From the cell containing the given text, extract its center point as (x, y) coordinate. 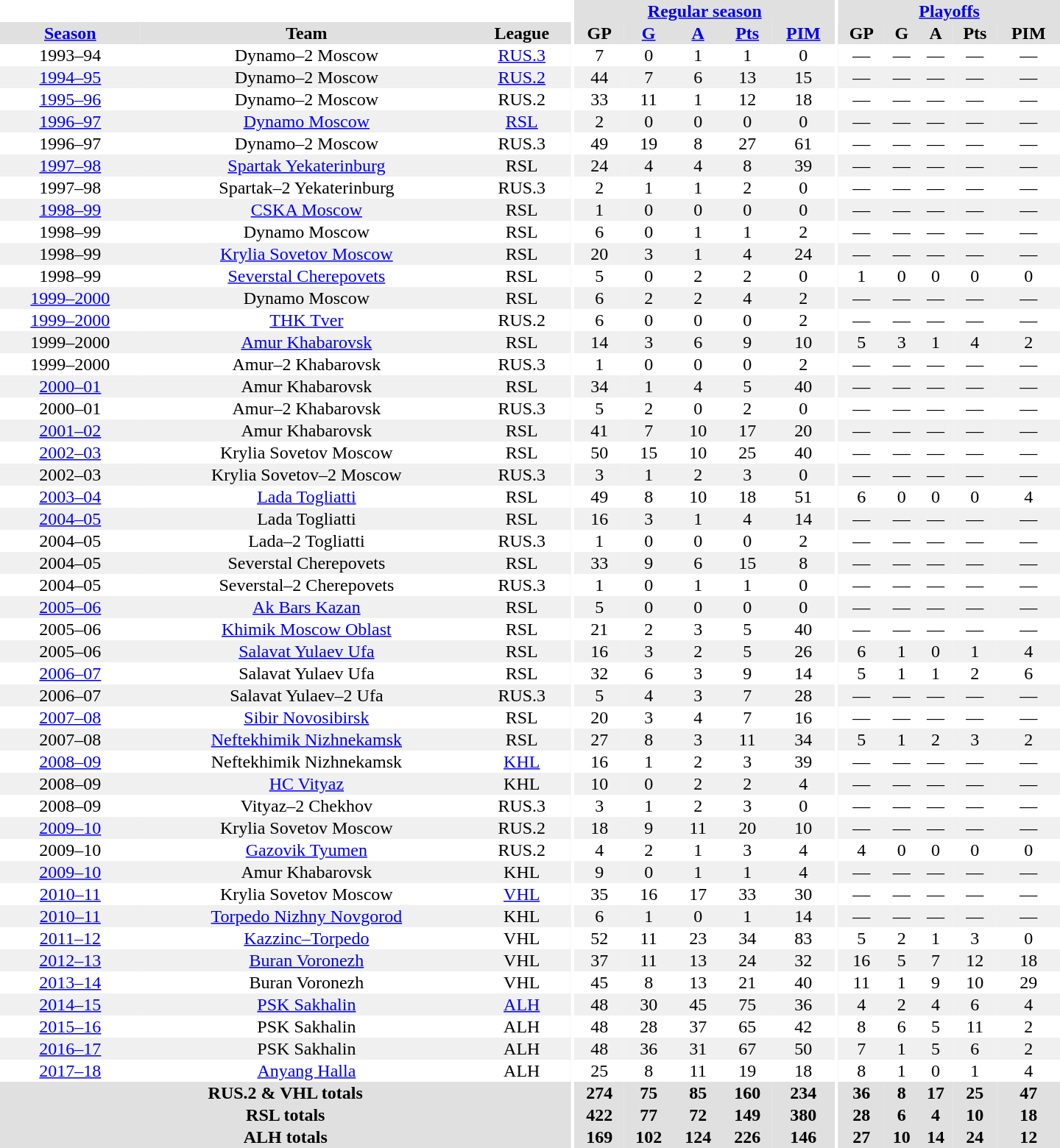
Lada–2 Togliatti (306, 541)
29 (1028, 982)
2016–17 (71, 1049)
2011–12 (71, 938)
Krylia Sovetov–2 Moscow (306, 475)
Spartak Yekaterinburg (306, 166)
RSL totals (286, 1115)
Sibir Novosibirsk (306, 717)
Khimik Moscow Oblast (306, 629)
League (521, 33)
85 (698, 1093)
2015–16 (71, 1027)
Severstal–2 Cherepovets (306, 585)
Regular season (705, 11)
Gazovik Tyumen (306, 850)
2017–18 (71, 1071)
Salavat Yulaev–2 Ufa (306, 695)
47 (1028, 1093)
41 (599, 431)
149 (748, 1115)
226 (748, 1137)
35 (599, 894)
2003–04 (71, 497)
65 (748, 1027)
Spartak–2 Yekaterinburg (306, 188)
1994–95 (71, 77)
42 (804, 1027)
124 (698, 1137)
2013–14 (71, 982)
67 (748, 1049)
44 (599, 77)
169 (599, 1137)
234 (804, 1093)
Kazzinc–Torpedo (306, 938)
Vityaz–2 Chekhov (306, 806)
72 (698, 1115)
Season (71, 33)
Ak Bars Kazan (306, 607)
THK Tver (306, 320)
RUS.2 & VHL totals (286, 1093)
ALH totals (286, 1137)
146 (804, 1137)
1993–94 (71, 55)
31 (698, 1049)
HC Vityaz (306, 784)
83 (804, 938)
160 (748, 1093)
2014–15 (71, 1005)
380 (804, 1115)
1995–96 (71, 99)
61 (804, 143)
23 (698, 938)
26 (804, 651)
Playoffs (950, 11)
2012–13 (71, 960)
Anyang Halla (306, 1071)
77 (649, 1115)
52 (599, 938)
Torpedo Nizhny Novgorod (306, 916)
Team (306, 33)
51 (804, 497)
274 (599, 1093)
CSKA Moscow (306, 210)
422 (599, 1115)
2001–02 (71, 431)
102 (649, 1137)
